For the text-containing cell, return its midpoint in [x, y] coordinate format. 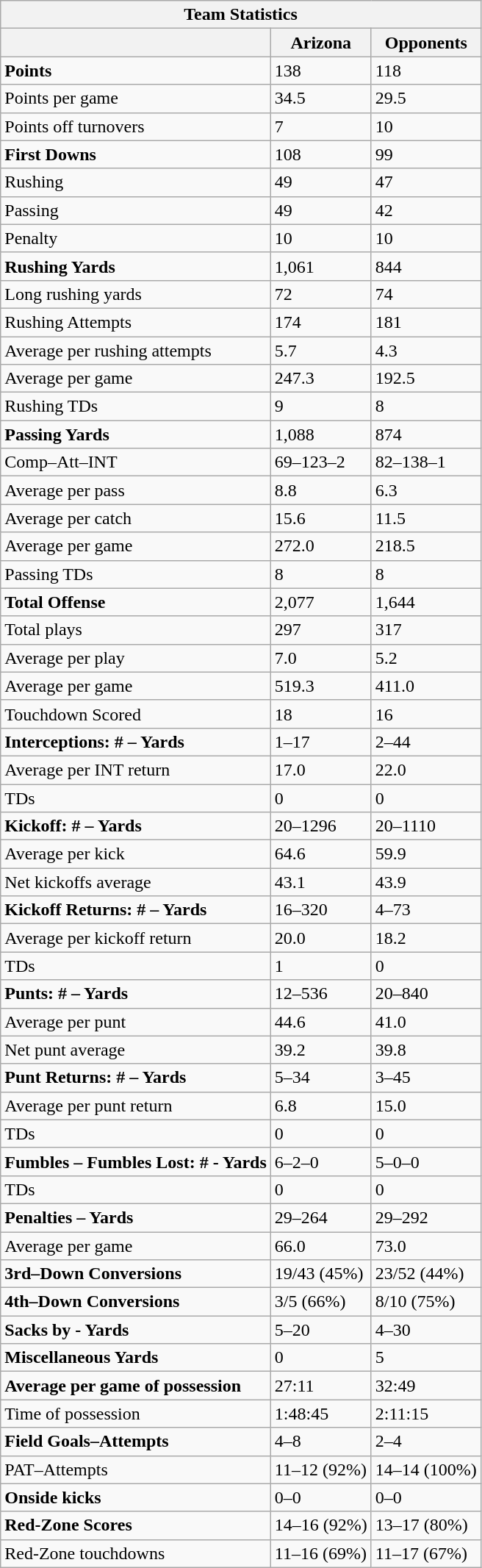
7.0 [320, 658]
32:49 [426, 1386]
59.9 [426, 854]
11–16 (69%) [320, 1553]
29.5 [426, 99]
20–1110 [426, 826]
Passing [136, 210]
Fumbles – Fumbles Lost: # - Yards [136, 1161]
Rushing Attempts [136, 322]
272.0 [320, 546]
99 [426, 154]
874 [426, 434]
118 [426, 71]
8/10 (75%) [426, 1302]
Net kickoffs average [136, 882]
22.0 [426, 770]
74 [426, 294]
39.2 [320, 1050]
6.8 [320, 1106]
3/5 (66%) [320, 1302]
2–44 [426, 742]
Field Goals–Attempts [136, 1442]
Penalty [136, 238]
23/52 (44%) [426, 1274]
Opponents [426, 43]
1–17 [320, 742]
43.9 [426, 882]
82–138–1 [426, 462]
5.7 [320, 351]
16 [426, 714]
Average per pass [136, 490]
13–17 (80%) [426, 1525]
4–30 [426, 1330]
Rushing TDs [136, 407]
64.6 [320, 854]
317 [426, 630]
9 [320, 407]
2,077 [320, 602]
43.1 [320, 882]
39.8 [426, 1050]
Points per game [136, 99]
11–17 (67%) [426, 1553]
Points [136, 71]
Average per kickoff return [136, 938]
Touchdown Scored [136, 714]
11.5 [426, 518]
41.0 [426, 1022]
192.5 [426, 379]
Kickoff Returns: # – Yards [136, 910]
12–536 [320, 994]
Miscellaneous Yards [136, 1358]
Team Statistics [241, 15]
27:11 [320, 1386]
411.0 [426, 686]
Kickoff: # – Yards [136, 826]
Average per kick [136, 854]
19/43 (45%) [320, 1274]
138 [320, 71]
181 [426, 322]
29–292 [426, 1217]
Sacks by - Yards [136, 1330]
1:48:45 [320, 1414]
1,644 [426, 602]
5 [426, 1358]
Total Offense [136, 602]
5–20 [320, 1330]
Red-Zone touchdowns [136, 1553]
4–8 [320, 1442]
14–16 (92%) [320, 1525]
Arizona [320, 43]
1 [320, 966]
297 [320, 630]
3–45 [426, 1078]
Average per rushing attempts [136, 351]
Passing TDs [136, 574]
73.0 [426, 1246]
Punts: # – Yards [136, 994]
Average per catch [136, 518]
Passing Yards [136, 434]
4.3 [426, 351]
11–12 (92%) [320, 1469]
Interceptions: # – Yards [136, 742]
174 [320, 322]
1,088 [320, 434]
First Downs [136, 154]
20–1296 [320, 826]
Rushing Yards [136, 266]
247.3 [320, 379]
20–840 [426, 994]
7 [320, 126]
844 [426, 266]
6–2–0 [320, 1161]
2:11:15 [426, 1414]
519.3 [320, 686]
5.2 [426, 658]
3rd–Down Conversions [136, 1274]
Average per INT return [136, 770]
17.0 [320, 770]
Points off turnovers [136, 126]
44.6 [320, 1022]
14–14 (100%) [426, 1469]
66.0 [320, 1246]
Rushing [136, 182]
69–123–2 [320, 462]
Comp–Att–INT [136, 462]
15.0 [426, 1106]
5–0–0 [426, 1161]
Average per game of possession [136, 1386]
Time of possession [136, 1414]
Long rushing yards [136, 294]
4–73 [426, 910]
Average per play [136, 658]
2–4 [426, 1442]
Punt Returns: # – Yards [136, 1078]
Total plays [136, 630]
Average per punt [136, 1022]
108 [320, 154]
1,061 [320, 266]
PAT–Attempts [136, 1469]
Onside kicks [136, 1497]
16–320 [320, 910]
18.2 [426, 938]
20.0 [320, 938]
15.6 [320, 518]
47 [426, 182]
Average per punt return [136, 1106]
34.5 [320, 99]
218.5 [426, 546]
5–34 [320, 1078]
Red-Zone Scores [136, 1525]
18 [320, 714]
4th–Down Conversions [136, 1302]
42 [426, 210]
6.3 [426, 490]
72 [320, 294]
8.8 [320, 490]
Penalties – Yards [136, 1217]
Net punt average [136, 1050]
29–264 [320, 1217]
